From the cell containing the given text, extract its center point as (X, Y) coordinate. 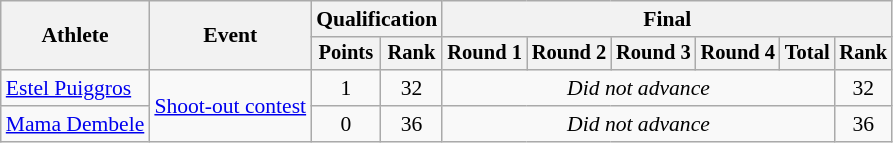
Shoot-out contest (230, 106)
Final (667, 19)
Mama Dembele (76, 124)
1 (346, 88)
Round 2 (569, 54)
Round 1 (484, 54)
Round 4 (738, 54)
Total (808, 54)
Qualification (376, 19)
0 (346, 124)
Athlete (76, 36)
Estel Puiggros (76, 88)
Round 3 (653, 54)
Points (346, 54)
Event (230, 36)
